Scan for the cell matching the given text and deliver its (x, y) coordinate at center. 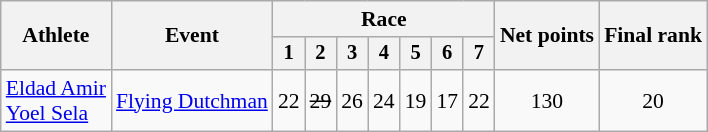
1 (289, 54)
2 (321, 54)
3 (352, 54)
Eldad AmirYoel Sela (56, 100)
Race (384, 19)
6 (447, 54)
Flying Dutchman (192, 100)
Final rank (653, 36)
130 (547, 100)
Athlete (56, 36)
17 (447, 100)
29 (321, 100)
Event (192, 36)
20 (653, 100)
24 (384, 100)
4 (384, 54)
19 (416, 100)
5 (416, 54)
7 (479, 54)
26 (352, 100)
Net points (547, 36)
